Search for the cell housing the specified text and yield its [x, y] center coordinate. 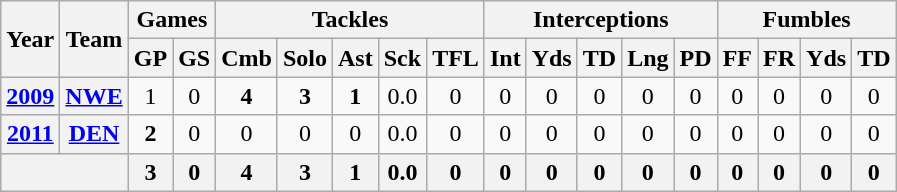
GS [194, 58]
2009 [30, 96]
Team [94, 39]
FF [737, 58]
GP [150, 58]
Cmb [247, 58]
2 [150, 134]
Interceptions [600, 20]
2011 [30, 134]
FR [780, 58]
DEN [94, 134]
PD [696, 58]
Year [30, 39]
Sck [402, 58]
Int [505, 58]
Ast [356, 58]
TFL [456, 58]
Solo [304, 58]
Tackles [350, 20]
NWE [94, 96]
Games [172, 20]
Lng [648, 58]
Fumbles [806, 20]
